Return (x, y) of the center of cell containing provided text 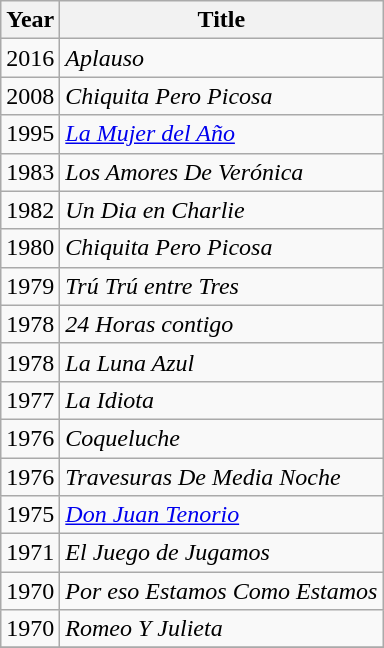
Coqueluche (222, 438)
Travesuras De Media Noche (222, 477)
1971 (30, 553)
1983 (30, 172)
Los Amores De Verónica (222, 172)
1975 (30, 515)
La Luna Azul (222, 362)
La Idiota (222, 400)
Year (30, 20)
Title (222, 20)
1995 (30, 134)
Romeo Y Julieta (222, 629)
Un Dia en Charlie (222, 210)
Aplauso (222, 58)
Por eso Estamos Como Estamos (222, 591)
1979 (30, 286)
1977 (30, 400)
Trú Trú entre Tres (222, 286)
2016 (30, 58)
El Juego de Jugamos (222, 553)
2008 (30, 96)
1980 (30, 248)
1982 (30, 210)
24 Horas contigo (222, 324)
Don Juan Tenorio (222, 515)
La Mujer del Año (222, 134)
